Scan for the cell matching the given text and deliver its [X, Y] coordinate at center. 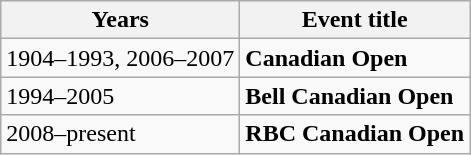
1994–2005 [120, 96]
2008–present [120, 134]
1904–1993, 2006–2007 [120, 58]
RBC Canadian Open [355, 134]
Years [120, 20]
Bell Canadian Open [355, 96]
Event title [355, 20]
Canadian Open [355, 58]
